Scan for the cell matching the given text and deliver its (X, Y) coordinate at center. 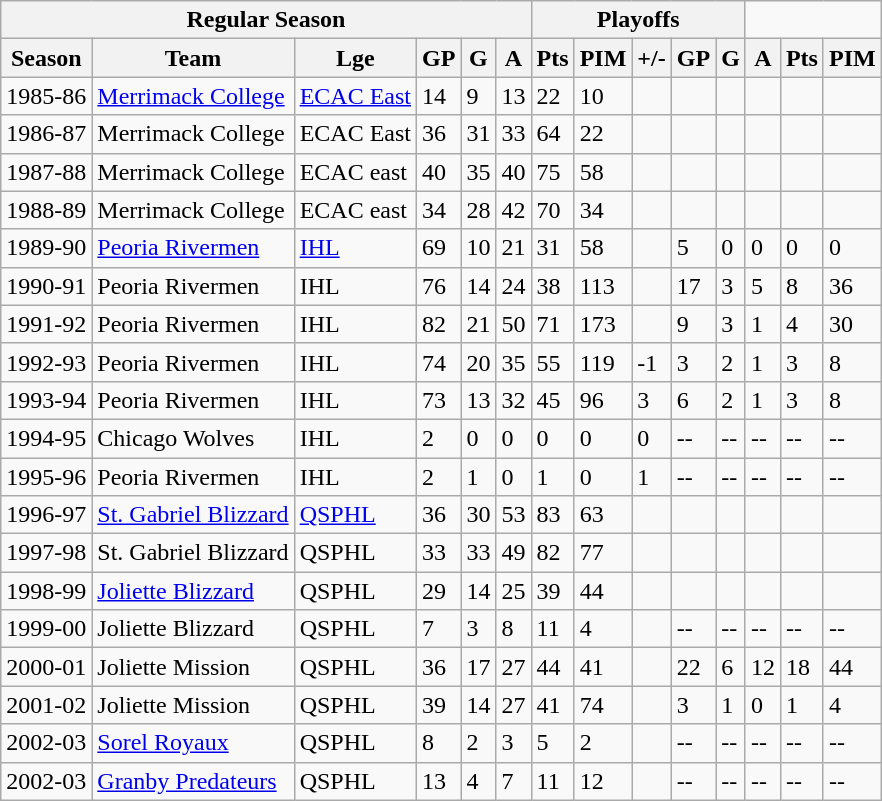
173 (603, 324)
2000-01 (46, 667)
1994-95 (46, 438)
-1 (652, 362)
45 (552, 400)
69 (439, 248)
24 (514, 286)
75 (552, 172)
1986-87 (46, 134)
1996-97 (46, 515)
38 (552, 286)
1992-93 (46, 362)
1993-94 (46, 400)
Sorel Royaux (193, 743)
20 (478, 362)
71 (552, 324)
1997-98 (46, 553)
Team (193, 58)
113 (603, 286)
42 (514, 210)
55 (552, 362)
1998-99 (46, 591)
Lge (355, 58)
Season (46, 58)
1989-90 (46, 248)
25 (514, 591)
+/- (652, 58)
18 (802, 667)
Granby Predateurs (193, 781)
29 (439, 591)
Playoffs (638, 20)
76 (439, 286)
96 (603, 400)
Regular Season (266, 20)
32 (514, 400)
28 (478, 210)
70 (552, 210)
1990-91 (46, 286)
119 (603, 362)
63 (603, 515)
83 (552, 515)
50 (514, 324)
1987-88 (46, 172)
73 (439, 400)
49 (514, 553)
53 (514, 515)
1985-86 (46, 96)
1991-92 (46, 324)
2001-02 (46, 705)
1995-96 (46, 477)
1988-89 (46, 210)
Chicago Wolves (193, 438)
1999-00 (46, 629)
64 (552, 134)
77 (603, 553)
